Find where the given text appears and provide that cell's center as (x, y) coordinate. 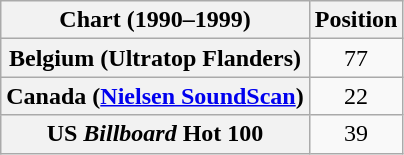
Belgium (Ultratop Flanders) (155, 58)
Position (356, 20)
22 (356, 96)
77 (356, 58)
39 (356, 134)
Chart (1990–1999) (155, 20)
US Billboard Hot 100 (155, 134)
Canada (Nielsen SoundScan) (155, 96)
